Extract the [X, Y] coordinate from the center of the cell holding the provided text.  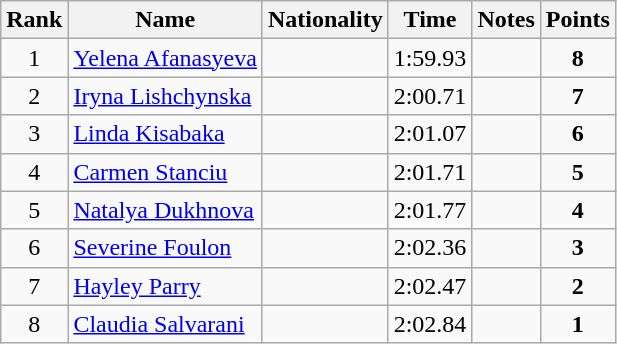
Severine Foulon [166, 248]
2:02.84 [430, 324]
Claudia Salvarani [166, 324]
1:59.93 [430, 58]
Carmen Stanciu [166, 172]
2:01.07 [430, 134]
Name [166, 20]
Linda Kisabaka [166, 134]
Points [578, 20]
2:02.47 [430, 286]
2:00.71 [430, 96]
Notes [506, 20]
Nationality [325, 20]
2:01.77 [430, 210]
2:01.71 [430, 172]
Hayley Parry [166, 286]
2:02.36 [430, 248]
Iryna Lishchynska [166, 96]
Rank [34, 20]
Time [430, 20]
Natalya Dukhnova [166, 210]
Yelena Afanasyeva [166, 58]
